Identify which cell holds the provided text, then report its (X, Y) central coordinate. 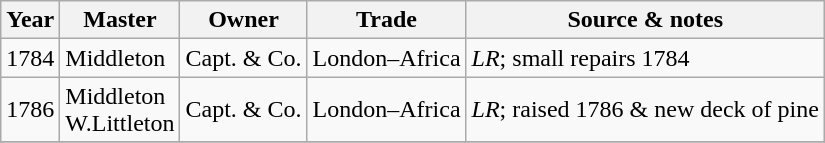
Owner (244, 20)
MiddletonW.Littleton (120, 110)
Trade (386, 20)
Master (120, 20)
Middleton (120, 58)
LR; raised 1786 & new deck of pine (645, 110)
1786 (30, 110)
Source & notes (645, 20)
Year (30, 20)
1784 (30, 58)
LR; small repairs 1784 (645, 58)
